Search for the cell housing the specified text and yield its (x, y) center coordinate. 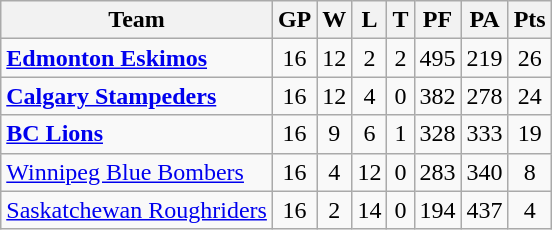
8 (530, 172)
Calgary Stampeders (137, 96)
1 (400, 134)
T (400, 20)
GP (294, 20)
26 (530, 58)
283 (438, 172)
Edmonton Eskimos (137, 58)
BC Lions (137, 134)
Winnipeg Blue Bombers (137, 172)
333 (484, 134)
L (370, 20)
24 (530, 96)
194 (438, 210)
278 (484, 96)
495 (438, 58)
Pts (530, 20)
Team (137, 20)
14 (370, 210)
19 (530, 134)
328 (438, 134)
340 (484, 172)
6 (370, 134)
Saskatchewan Roughriders (137, 210)
219 (484, 58)
PA (484, 20)
9 (334, 134)
437 (484, 210)
W (334, 20)
382 (438, 96)
PF (438, 20)
